Return [X, Y] of the center of cell containing provided text 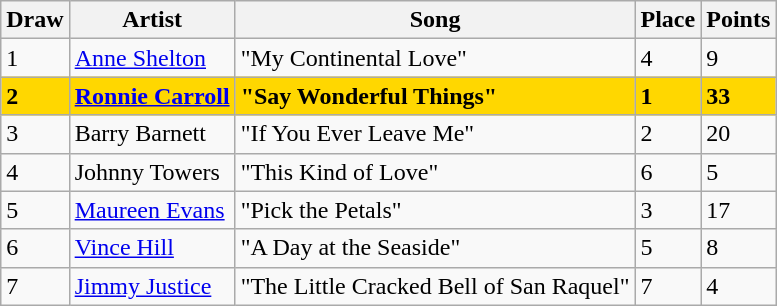
Draw [35, 20]
Artist [152, 20]
33 [738, 96]
20 [738, 134]
9 [738, 58]
"The Little Cracked Bell of San Raquel" [435, 286]
Song [435, 20]
Points [738, 20]
Barry Barnett [152, 134]
8 [738, 248]
Maureen Evans [152, 210]
"Say Wonderful Things" [435, 96]
Anne Shelton [152, 58]
Ronnie Carroll [152, 96]
"A Day at the Seaside" [435, 248]
"This Kind of Love" [435, 172]
Jimmy Justice [152, 286]
Place [668, 20]
"If You Ever Leave Me" [435, 134]
Johnny Towers [152, 172]
"Pick the Petals" [435, 210]
"My Continental Love" [435, 58]
17 [738, 210]
Vince Hill [152, 248]
